Search for the cell housing the specified text and yield its [X, Y] center coordinate. 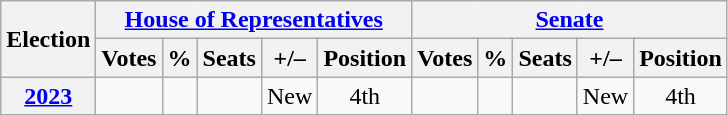
2023 [48, 96]
House of Representatives [254, 20]
Election [48, 39]
Senate [570, 20]
